Scan for the cell matching the given text and deliver its (X, Y) coordinate at center. 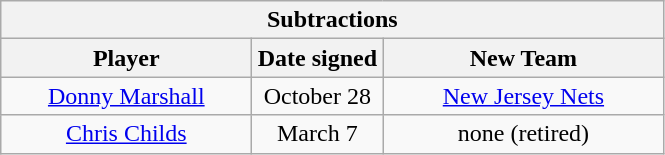
New Team (524, 58)
Donny Marshall (126, 96)
October 28 (318, 96)
Date signed (318, 58)
Subtractions (332, 20)
none (retired) (524, 134)
Chris Childs (126, 134)
March 7 (318, 134)
New Jersey Nets (524, 96)
Player (126, 58)
